For the text-containing cell, return its midpoint in [X, Y] coordinate format. 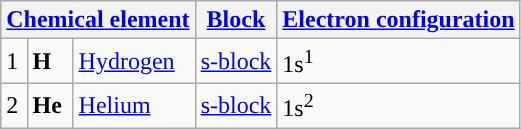
1s2 [398, 106]
He [50, 106]
Helium [134, 106]
1 [14, 62]
Block [236, 20]
Chemical element [98, 20]
Electron configuration [398, 20]
1s1 [398, 62]
H [50, 62]
2 [14, 106]
Hydrogen [134, 62]
